Determine the (x, y) coordinate at the center of the cell enclosing the given text.  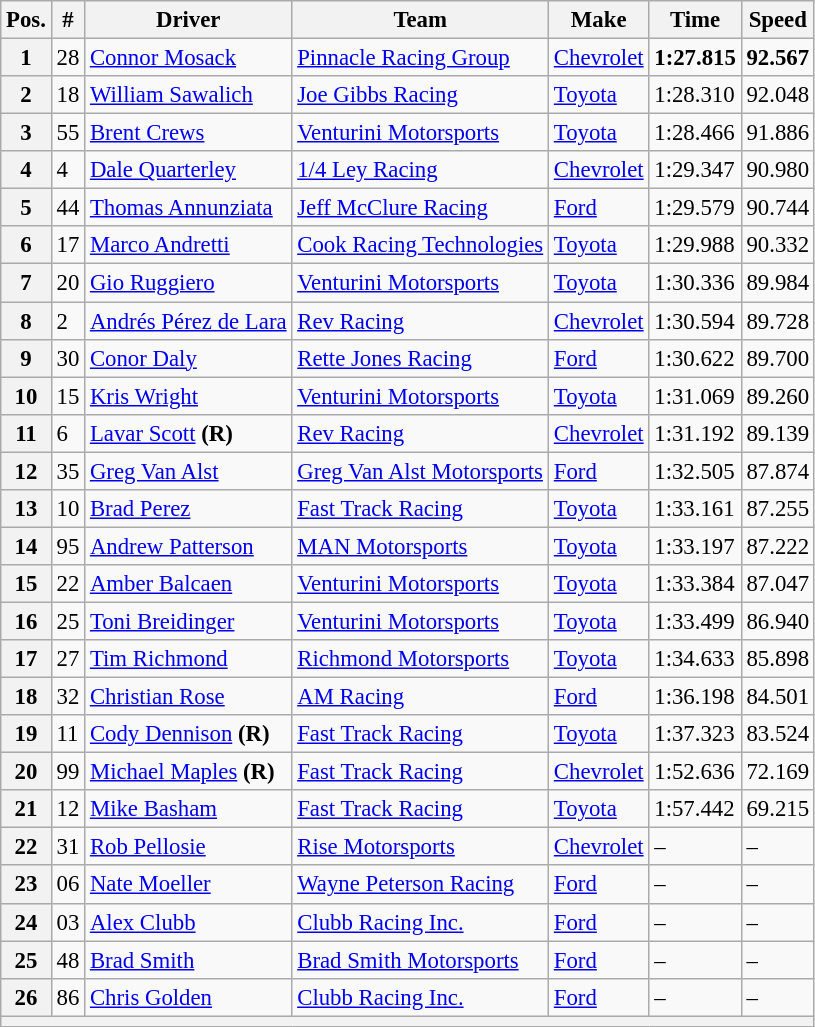
Conor Daly (188, 358)
Nate Moeller (188, 885)
Alex Clubb (188, 922)
87.874 (778, 471)
Richmond Motorsports (420, 659)
Amber Balcaen (188, 584)
Christian Rose (188, 697)
Pos. (26, 20)
14 (26, 546)
90.332 (778, 245)
7 (26, 283)
89.728 (778, 321)
Connor Mosack (188, 58)
03 (68, 922)
Jeff McClure Racing (420, 208)
89.984 (778, 283)
44 (68, 208)
69.215 (778, 809)
1:29.988 (695, 245)
1:29.579 (695, 208)
Michael Maples (R) (188, 772)
Tim Richmond (188, 659)
Cook Racing Technologies (420, 245)
26 (26, 997)
1:52.636 (695, 772)
William Sawalich (188, 95)
Rise Motorsports (420, 847)
31 (68, 847)
Andrés Pérez de Lara (188, 321)
24 (26, 922)
1:30.622 (695, 358)
Driver (188, 20)
Lavar Scott (R) (188, 433)
89.139 (778, 433)
1:28.466 (695, 133)
Brad Smith Motorsports (420, 960)
Wayne Peterson Racing (420, 885)
Pinnacle Racing Group (420, 58)
89.700 (778, 358)
Make (599, 20)
Team (420, 20)
48 (68, 960)
Andrew Patterson (188, 546)
9 (26, 358)
1:31.192 (695, 433)
1:33.197 (695, 546)
72.169 (778, 772)
19 (26, 734)
86.940 (778, 621)
Time (695, 20)
30 (68, 358)
Greg Van Alst Motorsports (420, 471)
90.980 (778, 170)
Toni Breidinger (188, 621)
95 (68, 546)
21 (26, 809)
AM Racing (420, 697)
32 (68, 697)
Kris Wright (188, 396)
Gio Ruggiero (188, 283)
Speed (778, 20)
1:37.323 (695, 734)
Brad Smith (188, 960)
Marco Andretti (188, 245)
Greg Van Alst (188, 471)
1:28.310 (695, 95)
1/4 Ley Racing (420, 170)
89.260 (778, 396)
Rette Jones Racing (420, 358)
Thomas Annunziata (188, 208)
87.255 (778, 509)
06 (68, 885)
8 (26, 321)
1:33.499 (695, 621)
1:30.594 (695, 321)
1:29.347 (695, 170)
1:36.198 (695, 697)
1:33.161 (695, 509)
1:30.336 (695, 283)
1:31.069 (695, 396)
Dale Quarterley (188, 170)
87.047 (778, 584)
Chris Golden (188, 997)
92.567 (778, 58)
1 (26, 58)
91.886 (778, 133)
Cody Dennison (R) (188, 734)
5 (26, 208)
13 (26, 509)
35 (68, 471)
1:32.505 (695, 471)
1:33.384 (695, 584)
83.524 (778, 734)
Rob Pellosie (188, 847)
90.744 (778, 208)
1:34.633 (695, 659)
23 (26, 885)
1:57.442 (695, 809)
86 (68, 997)
MAN Motorsports (420, 546)
Brent Crews (188, 133)
27 (68, 659)
99 (68, 772)
28 (68, 58)
84.501 (778, 697)
# (68, 20)
Joe Gibbs Racing (420, 95)
87.222 (778, 546)
3 (26, 133)
55 (68, 133)
Brad Perez (188, 509)
Mike Basham (188, 809)
1:27.815 (695, 58)
92.048 (778, 95)
16 (26, 621)
85.898 (778, 659)
